For the text-containing cell, return its midpoint in [x, y] coordinate format. 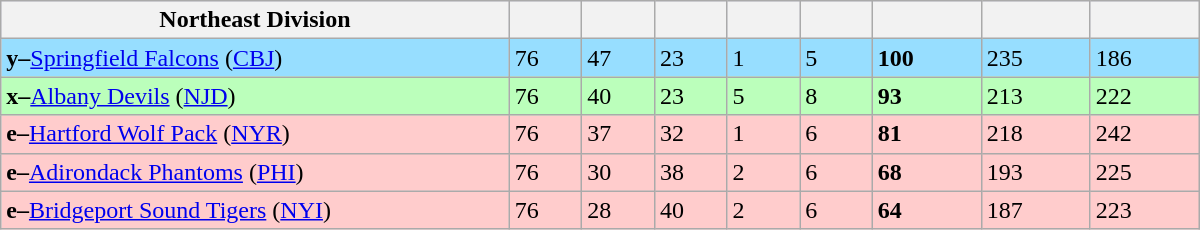
8 [836, 96]
223 [1144, 210]
e–Hartford Wolf Pack (NYR) [255, 134]
235 [1036, 58]
e–Bridgeport Sound Tigers (NYI) [255, 210]
47 [618, 58]
38 [690, 172]
64 [926, 210]
e–Adirondack Phantoms (PHI) [255, 172]
193 [1036, 172]
187 [1036, 210]
93 [926, 96]
222 [1144, 96]
225 [1144, 172]
218 [1036, 134]
30 [618, 172]
37 [618, 134]
Northeast Division [255, 20]
y–Springfield Falcons (CBJ) [255, 58]
100 [926, 58]
32 [690, 134]
81 [926, 134]
28 [618, 210]
213 [1036, 96]
186 [1144, 58]
x–Albany Devils (NJD) [255, 96]
68 [926, 172]
242 [1144, 134]
